Locate the cell with the specified text and output its (X, Y) center coordinate. 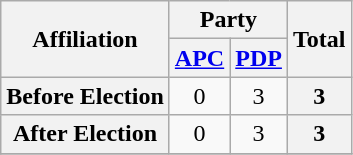
APC (199, 58)
Total (319, 39)
Party (228, 20)
PDP (259, 58)
Before Election (86, 96)
Affiliation (86, 39)
After Election (86, 134)
